Search for the cell housing the specified text and yield its [X, Y] center coordinate. 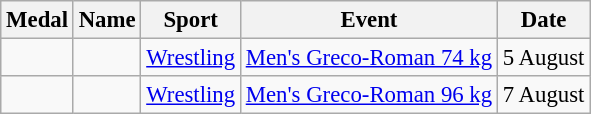
Date [543, 20]
7 August [543, 95]
Sport [191, 20]
Medal [38, 20]
Event [368, 20]
Name [107, 20]
5 August [543, 58]
Men's Greco-Roman 74 kg [368, 58]
Men's Greco-Roman 96 kg [368, 95]
